Pinpoint the cell where the given text exists, returning its [x, y] midpoint coordinate. 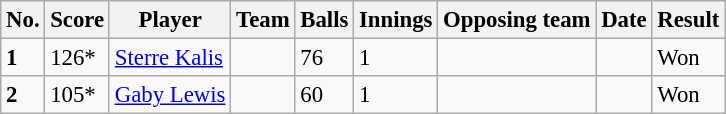
76 [324, 58]
Innings [396, 20]
2 [23, 95]
126* [78, 58]
105* [78, 95]
Opposing team [517, 20]
Score [78, 20]
60 [324, 95]
No. [23, 20]
Sterre Kalis [170, 58]
Team [263, 20]
Date [624, 20]
Balls [324, 20]
Player [170, 20]
Gaby Lewis [170, 95]
Result [688, 20]
